Provide the [X, Y] coordinate of the cell's center where the given text is located.  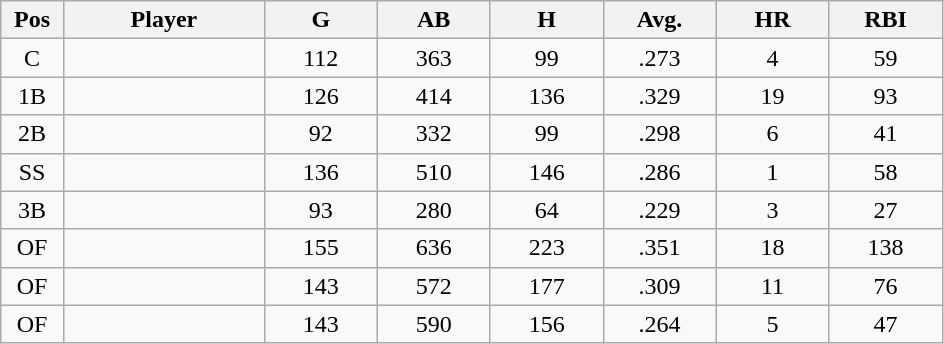
510 [434, 172]
126 [320, 96]
64 [546, 210]
.298 [660, 134]
Pos [32, 20]
590 [434, 324]
332 [434, 134]
636 [434, 248]
414 [434, 96]
3B [32, 210]
280 [434, 210]
41 [886, 134]
4 [772, 58]
138 [886, 248]
156 [546, 324]
H [546, 20]
19 [772, 96]
27 [886, 210]
.351 [660, 248]
146 [546, 172]
223 [546, 248]
47 [886, 324]
11 [772, 286]
6 [772, 134]
112 [320, 58]
363 [434, 58]
76 [886, 286]
5 [772, 324]
155 [320, 248]
G [320, 20]
AB [434, 20]
.329 [660, 96]
58 [886, 172]
177 [546, 286]
.264 [660, 324]
1 [772, 172]
SS [32, 172]
C [32, 58]
3 [772, 210]
.229 [660, 210]
18 [772, 248]
.286 [660, 172]
RBI [886, 20]
1B [32, 96]
92 [320, 134]
Player [164, 20]
HR [772, 20]
2B [32, 134]
Avg. [660, 20]
.309 [660, 286]
572 [434, 286]
.273 [660, 58]
59 [886, 58]
